Capture the cell that displays the provided text and extract its [X, Y] central coordinate. 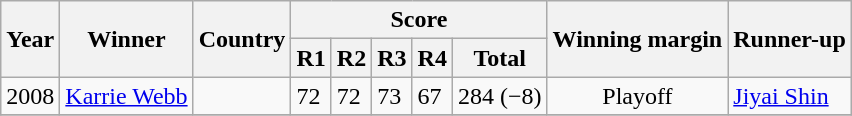
Karrie Webb [126, 96]
Country [242, 39]
R1 [311, 58]
Jiyai Shin [790, 96]
67 [432, 96]
Playoff [638, 96]
73 [392, 96]
Winning margin [638, 39]
Total [500, 58]
R2 [351, 58]
Winner [126, 39]
Year [30, 39]
Score [419, 20]
Runner-up [790, 39]
284 (−8) [500, 96]
R3 [392, 58]
2008 [30, 96]
R4 [432, 58]
